Capture the cell that displays the provided text and extract its [x, y] central coordinate. 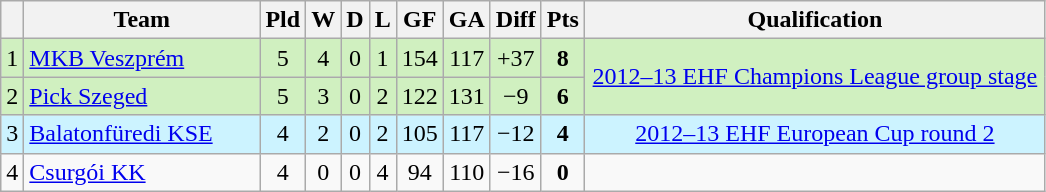
Team [142, 20]
154 [420, 58]
−12 [516, 134]
8 [562, 58]
−16 [516, 172]
94 [420, 172]
GA [466, 20]
W [324, 20]
2012–13 EHF European Cup round 2 [814, 134]
Csurgói KK [142, 172]
110 [466, 172]
2012–13 EHF Champions League group stage [814, 77]
GF [420, 20]
Pts [562, 20]
Pld [283, 20]
−9 [516, 96]
105 [420, 134]
122 [420, 96]
Diff [516, 20]
131 [466, 96]
Pick Szeged [142, 96]
6 [562, 96]
D [355, 20]
L [382, 20]
MKB Veszprém [142, 58]
+37 [516, 58]
Qualification [814, 20]
Balatonfüredi KSE [142, 134]
